From the cell containing the given text, extract its center point as (X, Y) coordinate. 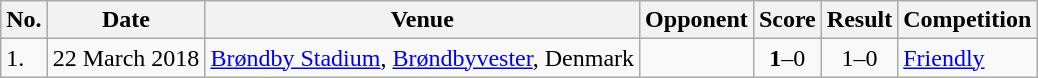
Friendly (968, 58)
1. (24, 58)
Result (859, 20)
Competition (968, 20)
Opponent (697, 20)
No. (24, 20)
Brøndby Stadium, Brøndbyvester, Denmark (422, 58)
Date (126, 20)
Score (787, 20)
Venue (422, 20)
22 March 2018 (126, 58)
